From the cell containing the given text, extract its center point as (x, y) coordinate. 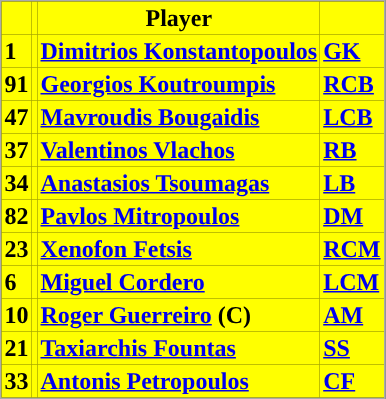
Georgios Koutroumpis (180, 84)
91 (17, 84)
47 (17, 116)
LCB (352, 116)
Taxiarchis Fountas (180, 348)
33 (17, 380)
Roger Guerreiro (C) (180, 314)
10 (17, 314)
Pavlos Mitropoulos (180, 216)
GK (352, 50)
Dimitrios Konstantopoulos (180, 50)
21 (17, 348)
Valentinos Vlachos (180, 150)
RCM (352, 248)
23 (17, 248)
1 (17, 50)
34 (17, 182)
RCB (352, 84)
Antonis Petropoulos (180, 380)
82 (17, 216)
RB (352, 150)
Player (180, 18)
Xenofon Fetsis (180, 248)
LCM (352, 282)
Mavroudis Bougaidis (180, 116)
SS (352, 348)
37 (17, 150)
CF (352, 380)
Anastasios Tsoumagas (180, 182)
Miguel Cordero (180, 282)
6 (17, 282)
DM (352, 216)
LB (352, 182)
AM (352, 314)
